Detect which cell encompasses the target text, then output its (x, y) center coordinate. 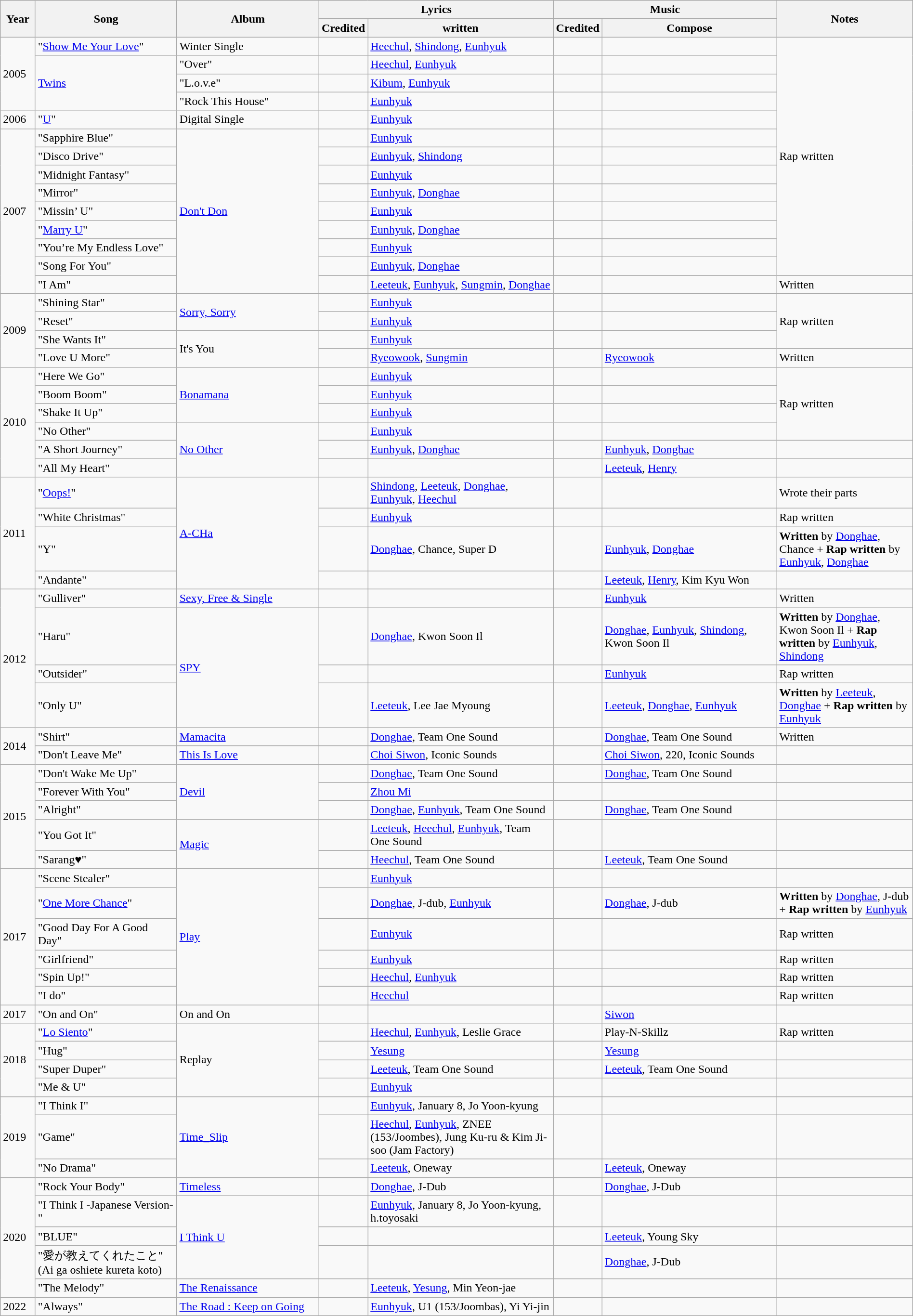
"You Got It" (106, 835)
2014 (18, 746)
"On and On" (106, 1014)
2020 (18, 1238)
Siwon (690, 1014)
Devil (248, 792)
"Me & U" (106, 1087)
"I Think I" (106, 1106)
"Show Me Your Love" (106, 46)
Compose (690, 28)
"Don't Wake Me Up" (106, 773)
Music (665, 10)
"Game" (106, 1137)
Written by Leeteuk, Donghae + Rap written by Eunhyuk (845, 705)
Donghae, Kwon Soon Il (460, 637)
"Rock This House" (248, 101)
Leeteuk, Yesung, Min Yeon-jae (460, 1288)
No Other (248, 449)
I Think U (248, 1238)
Heechul, Team One Sound (460, 860)
"Shining Star" (106, 303)
Mamacita (248, 737)
"Marry U" (106, 230)
"Girlfriend" (106, 959)
Year (18, 19)
"Gulliver" (106, 599)
"Mirror" (106, 193)
2018 (18, 1060)
Heechul (460, 996)
Eunhyuk, U1 (153/Joombas), Yi Yi-jin (460, 1306)
Kibum, Eunhyuk (460, 83)
Leeteuk, Eunhyuk, Sungmin, Donghae (460, 285)
"One More Chance" (106, 902)
Shindong, Leeteuk, Donghae, Eunhyuk, Heechul (460, 492)
"Here We Go" (106, 376)
"Lo Siento" (106, 1032)
Heechul, Eunhyuk, Leslie Grace (460, 1032)
Don't Don (248, 211)
Eunhyuk, Shindong (460, 156)
"You’re My Endless Love" (106, 248)
"L.o.v.e" (248, 83)
"Always" (106, 1306)
Ryeowook (690, 358)
Bonamana (248, 394)
Album (248, 19)
"Alright" (106, 810)
2007 (18, 211)
Donghae, Eunhyuk, Shindong, Kwon Soon Il (690, 637)
"Scene Stealer" (106, 878)
"Hug" (106, 1051)
Leeteuk, Young Sky (690, 1236)
On and On (248, 1014)
Leeteuk, Henry, Kim Kyu Won (690, 580)
"Reset" (106, 321)
"Super Duper" (106, 1069)
Zhou Mi (460, 792)
Written by Donghae, Kwon Soon Il + Rap written by Eunhyuk, Shindong (845, 637)
Sexy, Free & Single (248, 599)
Song (106, 19)
Magic (248, 844)
Donghae, J-dub (690, 902)
"Over" (248, 65)
A-CHa (248, 533)
Wrote their parts (845, 492)
Twins (106, 83)
Eunhyuk, January 8, Jo Yoon-kyung (460, 1106)
"Song For You" (106, 266)
Heechul, Eunhyuk, ZNEE (153/Joombes), Jung Ku-ru & Kim Ji-soo (Jam Factory) (460, 1137)
"Missin’ U" (106, 211)
The Renaissance (248, 1288)
"I Think I -Japanese Version-" (106, 1212)
written (460, 28)
"Boom Boom" (106, 394)
"Outsider" (106, 674)
Choi Siwon, 220, Iconic Sounds (690, 755)
"Don't Leave Me" (106, 755)
2012 (18, 659)
2006 (18, 119)
"Good Day For A Good Day" (106, 934)
"Disco Drive" (106, 156)
"Spin Up!" (106, 977)
"Shirt" (106, 737)
"Only U" (106, 705)
"White Christmas" (106, 517)
"No Other" (106, 431)
Timeless (248, 1186)
"Love U More" (106, 358)
Leeteuk, Henry (690, 468)
"Shake It Up" (106, 413)
Leeteuk, Donghae, Eunhyuk (690, 705)
This Is Love (248, 755)
"Sarang♥" (106, 860)
2019 (18, 1137)
"She Wants It" (106, 339)
Heechul, Shindong, Eunhyuk (460, 46)
"I do" (106, 996)
Donghae, Chance, Super D (460, 549)
"愛が教えてくれたこと" (Ai ga oshiete kureta koto) (106, 1262)
"Forever With You" (106, 792)
Choi Siwon, Iconic Sounds (460, 755)
"All My Heart" (106, 468)
2009 (18, 330)
Written by Donghae, Chance + Rap written by Eunhyuk, Donghae (845, 549)
2022 (18, 1306)
Winter Single (248, 46)
The Road : Keep on Going (248, 1306)
It's You (248, 349)
"I Am" (106, 285)
Replay (248, 1060)
2010 (18, 422)
Donghae, J-dub, Eunhyuk (460, 902)
Sorry, Sorry (248, 312)
2011 (18, 533)
"Rock Your Body" (106, 1186)
Lyrics (436, 10)
Eunhyuk, January 8, Jo Yoon-kyung, h.toyosaki (460, 1212)
"U" (106, 119)
Ryeowook, Sungmin (460, 358)
"No Drama" (106, 1168)
Digital Single (248, 119)
SPY (248, 667)
"Andante" (106, 580)
"Haru" (106, 637)
"Sapphire Blue" (106, 138)
Donghae, Eunhyuk, Team One Sound (460, 810)
Play (248, 937)
2005 (18, 74)
Time_Slip (248, 1137)
"Midnight Fantasy" (106, 174)
"The Melody" (106, 1288)
Written by Donghae, J-dub + Rap written by Eunhyuk (845, 902)
Leeteuk, Heechul, Eunhyuk, Team One Sound (460, 835)
Leeteuk, Lee Jae Myoung (460, 705)
2015 (18, 817)
"BLUE" (106, 1236)
"A Short Journey" (106, 449)
"Y" (106, 549)
Play-N-Skillz (690, 1032)
Notes (845, 19)
"Oops!" (106, 492)
